Search for the cell housing the specified text and yield its (x, y) center coordinate. 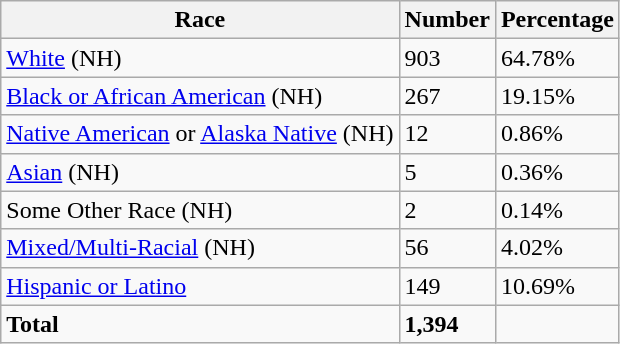
Some Other Race (NH) (200, 210)
903 (447, 58)
149 (447, 286)
1,394 (447, 324)
Number (447, 20)
5 (447, 172)
Native American or Alaska Native (NH) (200, 134)
Percentage (557, 20)
0.86% (557, 134)
19.15% (557, 96)
White (NH) (200, 58)
Asian (NH) (200, 172)
2 (447, 210)
Total (200, 324)
10.69% (557, 286)
12 (447, 134)
64.78% (557, 58)
267 (447, 96)
56 (447, 248)
Black or African American (NH) (200, 96)
4.02% (557, 248)
Hispanic or Latino (200, 286)
0.14% (557, 210)
Race (200, 20)
0.36% (557, 172)
Mixed/Multi-Racial (NH) (200, 248)
